Provide the (X, Y) coordinate of the cell's center where the given text is located.  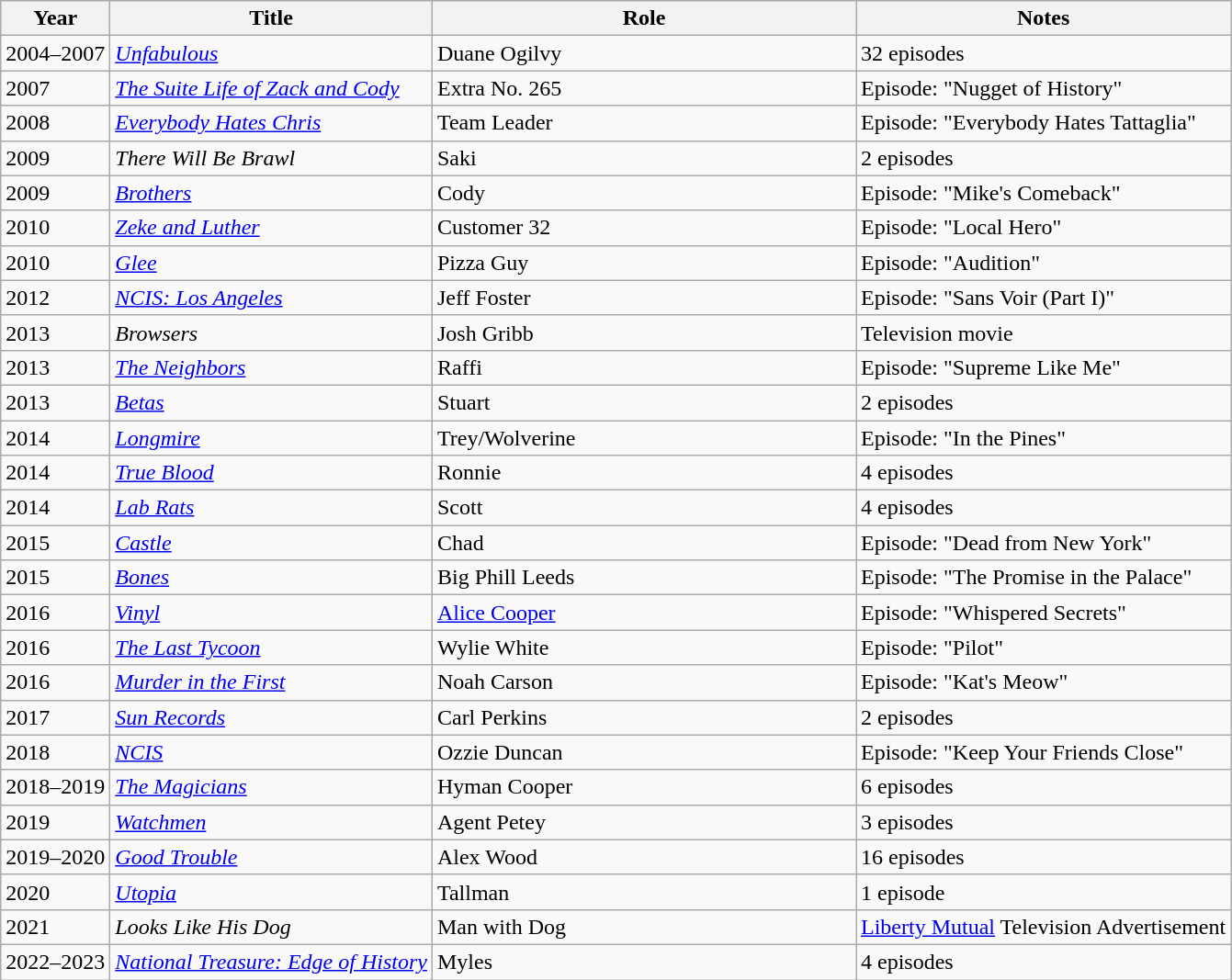
Television movie (1044, 332)
Raffi (643, 367)
2018 (55, 752)
Role (643, 18)
Castle (272, 543)
2018–2019 (55, 787)
Episode: "Mike's Comeback" (1044, 193)
6 episodes (1044, 787)
Tallman (643, 892)
2021 (55, 927)
Myles (643, 962)
3 episodes (1044, 822)
Unfabulous (272, 53)
The Last Tycoon (272, 648)
Lab Rats (272, 508)
Glee (272, 263)
2004–2007 (55, 53)
Watchmen (272, 822)
NCIS: Los Angeles (272, 298)
Episode: "In the Pines" (1044, 438)
Episode: "Whispered Secrets" (1044, 613)
Episode: "Nugget of History" (1044, 88)
1 episode (1044, 892)
2007 (55, 88)
Sun Records (272, 717)
Murder in the First (272, 682)
Ozzie Duncan (643, 752)
Hyman Cooper (643, 787)
2008 (55, 123)
Pizza Guy (643, 263)
Title (272, 18)
Scott (643, 508)
2019 (55, 822)
Episode: "Kat's Meow" (1044, 682)
The Magicians (272, 787)
Chad (643, 543)
NCIS (272, 752)
32 episodes (1044, 53)
Customer 32 (643, 228)
Wylie White (643, 648)
Longmire (272, 438)
Everybody Hates Chris (272, 123)
Cody (643, 193)
2019–2020 (55, 857)
2022–2023 (55, 962)
Noah Carson (643, 682)
Notes (1044, 18)
Stuart (643, 402)
The Neighbors (272, 367)
Episode: "Sans Voir (Part I)" (1044, 298)
Big Phill Leeds (643, 578)
Alex Wood (643, 857)
National Treasure: Edge of History (272, 962)
Vinyl (272, 613)
Episode: "Pilot" (1044, 648)
Saki (643, 158)
Episode: "Keep Your Friends Close" (1044, 752)
Carl Perkins (643, 717)
Liberty Mutual Television Advertisement (1044, 927)
Jeff Foster (643, 298)
Episode: "The Promise in the Palace" (1044, 578)
Utopia (272, 892)
Episode: "Audition" (1044, 263)
Year (55, 18)
Browsers (272, 332)
2020 (55, 892)
Duane Ogilvy (643, 53)
There Will Be Brawl (272, 158)
Betas (272, 402)
Bones (272, 578)
True Blood (272, 473)
Agent Petey (643, 822)
Episode: "Dead from New York" (1044, 543)
The Suite Life of Zack and Cody (272, 88)
Trey/Wolverine (643, 438)
Episode: "Local Hero" (1044, 228)
Ronnie (643, 473)
Looks Like His Dog (272, 927)
Good Trouble (272, 857)
Man with Dog (643, 927)
Zeke and Luther (272, 228)
16 episodes (1044, 857)
2012 (55, 298)
Josh Gribb (643, 332)
Extra No. 265 (643, 88)
2017 (55, 717)
Alice Cooper (643, 613)
Team Leader (643, 123)
Episode: "Supreme Like Me" (1044, 367)
Episode: "Everybody Hates Tattaglia" (1044, 123)
Brothers (272, 193)
